Detect which cell encompasses the target text, then output its (x, y) center coordinate. 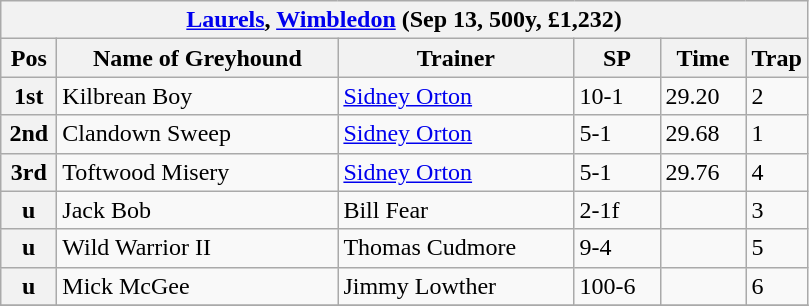
Thomas Cudmore (456, 248)
9-4 (617, 248)
29.76 (703, 172)
2 (776, 96)
100-6 (617, 286)
3 (776, 210)
29.68 (703, 134)
29.20 (703, 96)
Trap (776, 58)
Jack Bob (198, 210)
Clandown Sweep (198, 134)
6 (776, 286)
2-1f (617, 210)
Mick McGee (198, 286)
10-1 (617, 96)
Wild Warrior II (198, 248)
Time (703, 58)
1 (776, 134)
Pos (29, 58)
2nd (29, 134)
Bill Fear (456, 210)
Jimmy Lowther (456, 286)
1st (29, 96)
5 (776, 248)
SP (617, 58)
3rd (29, 172)
Trainer (456, 58)
Toftwood Misery (198, 172)
Kilbrean Boy (198, 96)
Name of Greyhound (198, 58)
Laurels, Wimbledon (Sep 13, 500y, £1,232) (404, 20)
4 (776, 172)
